Extract the [x, y] coordinate from the center of the cell holding the provided text.  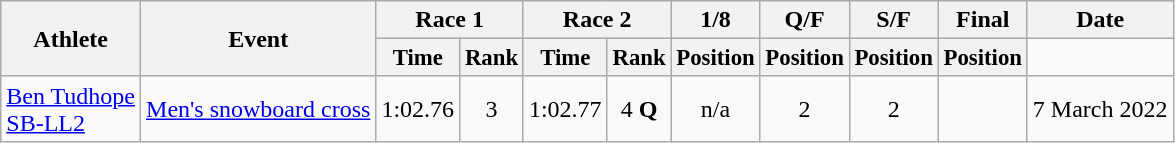
7 March 2022 [1100, 108]
Men's snowboard cross [258, 108]
Final [982, 20]
Race 1 [450, 20]
1:02.76 [418, 108]
n/a [716, 108]
Athlete [71, 39]
1/8 [716, 20]
Race 2 [597, 20]
Event [258, 39]
S/F [894, 20]
Date [1100, 20]
Q/F [804, 20]
3 [492, 108]
Ben Tudhope SB-LL2 [71, 108]
1:02.77 [565, 108]
4 Q [639, 108]
